Identify which cell holds the provided text, then report its (X, Y) central coordinate. 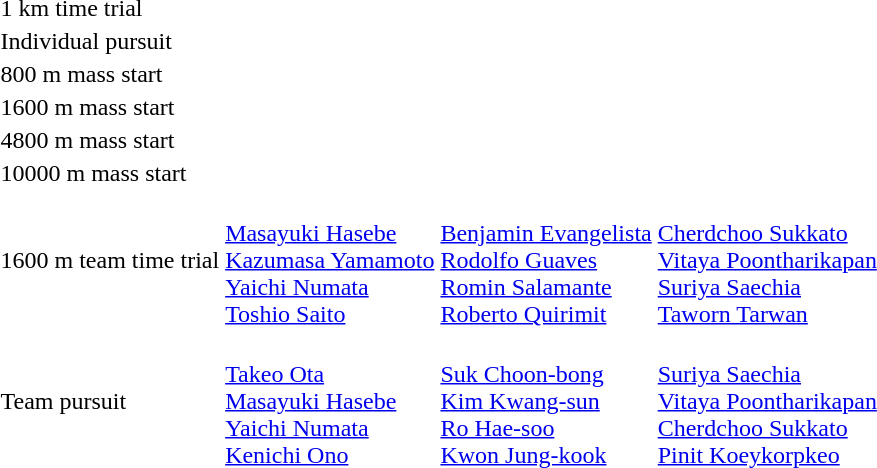
Benjamin EvangelistaRodolfo GuavesRomin SalamanteRoberto Quirimit (546, 260)
Masayuki HasebeKazumasa YamamotoYaichi NumataToshio Saito (330, 260)
